Determine the (x, y) coordinate at the center of the cell enclosing the given text.  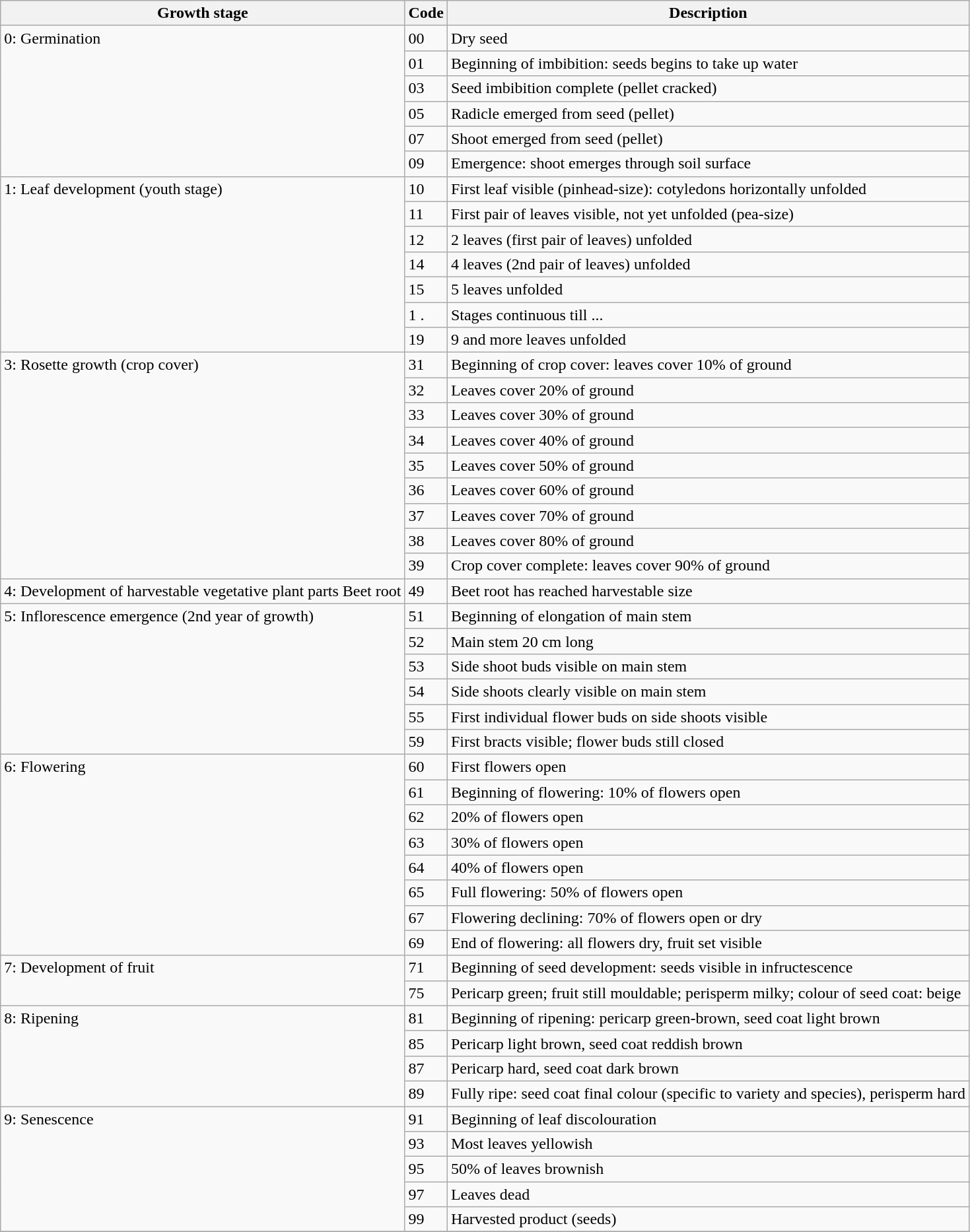
14 (426, 264)
Side shoot buds visible on main stem (708, 666)
Beginning of flowering: 10% of flowers open (708, 792)
Fully ripe: seed coat final colour (specific to variety and species), perisperm hard (708, 1093)
Harvested product (seeds) (708, 1219)
1 . (426, 315)
67 (426, 918)
40% of flowers open (708, 868)
51 (426, 616)
64 (426, 868)
End of flowering: all flowers dry, fruit set visible (708, 943)
9: Senescence (203, 1169)
Most leaves yellowish (708, 1144)
01 (426, 63)
Emergence: shoot emerges through soil surface (708, 164)
03 (426, 88)
Shoot emerged from seed (pellet) (708, 139)
81 (426, 1018)
39 (426, 566)
First individual flower buds on side shoots visible (708, 716)
First leaf visible (pinhead-size): cotyledons horizontally unfolded (708, 189)
69 (426, 943)
53 (426, 666)
61 (426, 792)
36 (426, 491)
20% of flowers open (708, 817)
Flowering declining: 70% of flowers open or dry (708, 918)
Leaves cover 50% of ground (708, 465)
32 (426, 390)
Stages continuous till ... (708, 315)
60 (426, 767)
63 (426, 842)
7: Development of fruit (203, 980)
First pair of leaves visible, not yet unfolded (pea-size) (708, 214)
Growth stage (203, 13)
09 (426, 164)
First bracts visible; flower buds still closed (708, 742)
19 (426, 340)
4 leaves (2nd pair of leaves) unfolded (708, 264)
34 (426, 440)
38 (426, 541)
Dry seed (708, 38)
Code (426, 13)
62 (426, 817)
54 (426, 691)
11 (426, 214)
95 (426, 1169)
Leaves cover 70% of ground (708, 516)
Leaves cover 60% of ground (708, 491)
07 (426, 139)
Crop cover complete: leaves cover 90% of ground (708, 566)
5: Inflorescence emergence (2nd year of growth) (203, 679)
Seed imbibition complete (pellet cracked) (708, 88)
59 (426, 742)
9 and more leaves unfolded (708, 340)
75 (426, 993)
Pericarp light brown, seed coat reddish brown (708, 1043)
Beginning of imbibition: seeds begins to take up water (708, 63)
First flowers open (708, 767)
Beginning of seed development: seeds visible in infructescence (708, 968)
Radicle emerged from seed (pellet) (708, 114)
85 (426, 1043)
05 (426, 114)
2 leaves (first pair of leaves) unfolded (708, 239)
35 (426, 465)
Side shoots clearly visible on main stem (708, 691)
Full flowering: 50% of flowers open (708, 893)
Leaves dead (708, 1194)
Leaves cover 80% of ground (708, 541)
52 (426, 641)
87 (426, 1068)
Leaves cover 20% of ground (708, 390)
1: Leaf development (youth stage) (203, 264)
71 (426, 968)
00 (426, 38)
6: Flowering (203, 855)
Leaves cover 40% of ground (708, 440)
50% of leaves brownish (708, 1169)
Beginning of crop cover: leaves cover 10% of ground (708, 365)
Pericarp hard, seed coat dark brown (708, 1068)
12 (426, 239)
97 (426, 1194)
Description (708, 13)
89 (426, 1093)
Beginning of ripening: pericarp green-brown, seed coat light brown (708, 1018)
3: Rosette growth (crop cover) (203, 466)
5 leaves unfolded (708, 289)
33 (426, 415)
Beginning of elongation of main stem (708, 616)
31 (426, 365)
0: Germination (203, 101)
93 (426, 1144)
15 (426, 289)
Pericarp green; fruit still mouldable; perisperm milky; colour of seed coat: beige (708, 993)
8: Ripening (203, 1056)
99 (426, 1219)
4: Development of harvestable vegetative plant parts Beet root (203, 591)
55 (426, 716)
Beginning of leaf discolouration (708, 1119)
65 (426, 893)
Main stem 20 cm long (708, 641)
91 (426, 1119)
49 (426, 591)
30% of flowers open (708, 842)
37 (426, 516)
Leaves cover 30% of ground (708, 415)
10 (426, 189)
Beet root has reached harvestable size (708, 591)
